From the cell containing the given text, extract its center point as (x, y) coordinate. 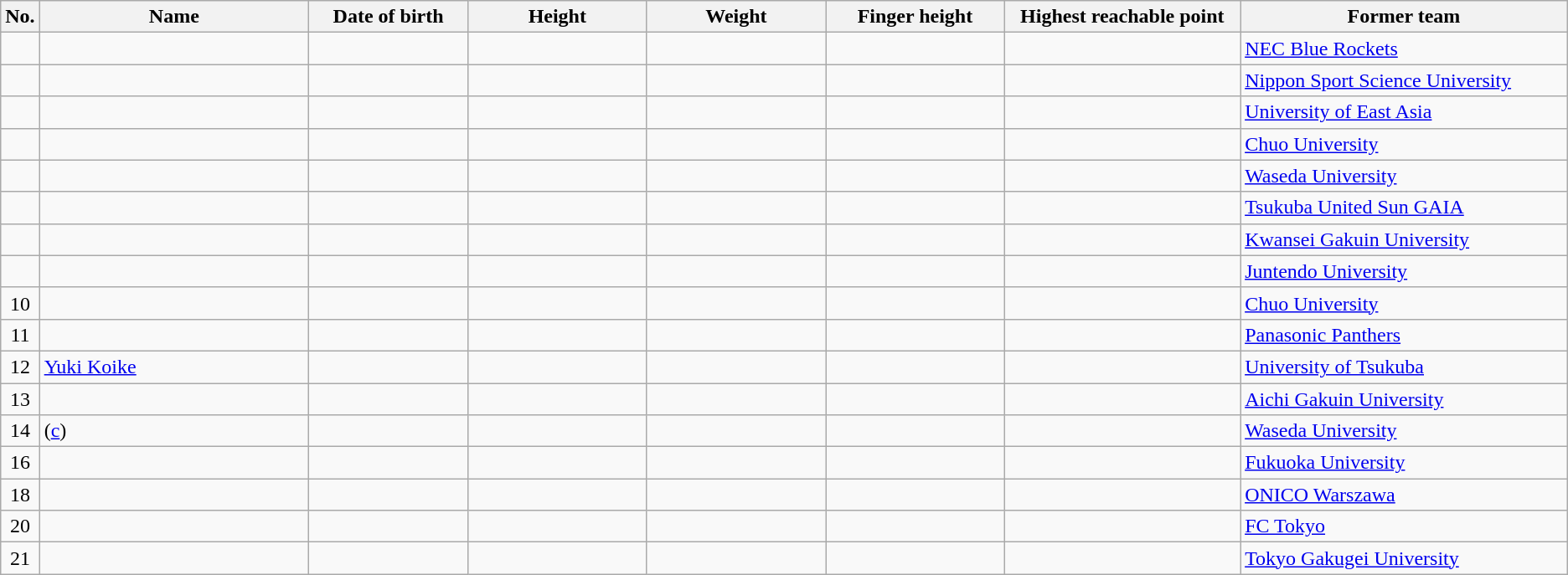
Tsukuba United Sun GAIA (1404, 208)
18 (20, 495)
Yuki Koike (174, 367)
Nippon Sport Science University (1404, 80)
Aichi Gakuin University (1404, 399)
FC Tokyo (1404, 526)
13 (20, 399)
Panasonic Panthers (1404, 335)
University of Tsukuba (1404, 367)
10 (20, 303)
University of East Asia (1404, 112)
(c) (174, 431)
Highest reachable point (1122, 17)
Tokyo Gakugei University (1404, 558)
Juntendo University (1404, 271)
Fukuoka University (1404, 463)
Weight (736, 17)
16 (20, 463)
20 (20, 526)
Height (558, 17)
11 (20, 335)
21 (20, 558)
12 (20, 367)
Name (174, 17)
Former team (1404, 17)
Finger height (915, 17)
Kwansei Gakuin University (1404, 239)
Date of birth (389, 17)
ONICO Warszawa (1404, 495)
No. (20, 17)
NEC Blue Rockets (1404, 49)
14 (20, 431)
